Find where the given text appears and provide that cell's center as (x, y) coordinate. 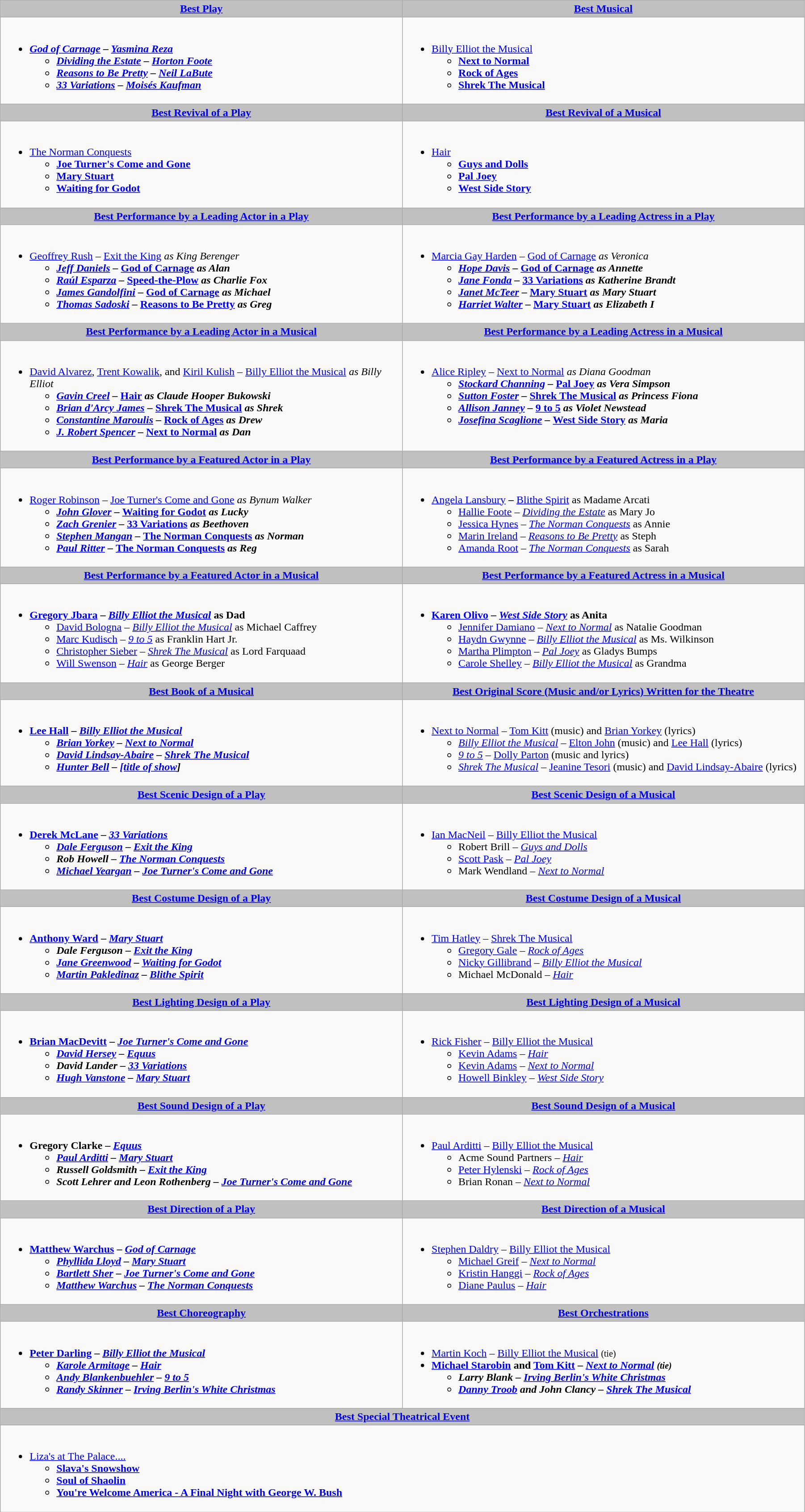
Best Direction of a Play (201, 1209)
Best Lighting Design of a Musical (604, 1002)
Best Orchestrations (604, 1313)
Paul Arditti – Billy Elliot the MusicalAcme Sound Partners – HairPeter Hylenski – Rock of AgesBrian Ronan – Next to Normal (604, 1157)
Best Performance by a Leading Actor in a Play (201, 216)
Lee Hall – Billy Elliot the MusicalBrian Yorkey – Next to NormalDavid Lindsay-Abaire – Shrek The MusicalHunter Bell – [title of show] (201, 743)
HairGuys and DollsPal JoeyWest Side Story (604, 164)
Best Performance by a Featured Actor in a Musical (201, 575)
Best Lighting Design of a Play (201, 1002)
Best Original Score (Music and/or Lyrics) Written for the Theatre (604, 691)
Best Performance by a Leading Actress in a Musical (604, 332)
Best Direction of a Musical (604, 1209)
Best Performance by a Leading Actor in a Musical (201, 332)
Best Performance by a Featured Actor in a Play (201, 459)
Best Musical (604, 9)
Matthew Warchus – God of CarnagePhyllida Lloyd – Mary StuartBartlett Sher – Joe Turner's Come and GoneMatthew Warchus – The Norman Conquests (201, 1261)
God of Carnage – Yasmina RezaDividing the Estate – Horton FooteReasons to Be Pretty – Neil LaBute33 Variations – Moisés Kaufman (201, 61)
Best Costume Design of a Play (201, 898)
Best Revival of a Play (201, 113)
Best Performance by a Featured Actress in a Play (604, 459)
Stephen Daldry – Billy Elliot the MusicalMichael Greif – Next to NormalKristin Hanggi – Rock of AgesDiane Paulus – Hair (604, 1261)
Billy Elliot the MusicalNext to NormalRock of AgesShrek The Musical (604, 61)
Anthony Ward – Mary StuartDale Ferguson – Exit the KingJane Greenwood – Waiting for GodotMartin Pakledinaz – Blithe Spirit (201, 950)
Gregory Clarke – EquusPaul Arditti – Mary StuartRussell Goldsmith – Exit the KingScott Lehrer and Leon Rothenberg – Joe Turner's Come and Gone (201, 1157)
Peter Darling – Billy Elliot the MusicalKarole Armitage – HairAndy Blankenbuehler – 9 to 5Randy Skinner – Irving Berlin's White Christmas (201, 1365)
Best Book of a Musical (201, 691)
Best Performance by a Leading Actress in a Play (604, 216)
The Norman ConquestsJoe Turner's Come and GoneMary StuartWaiting for Godot (201, 164)
Derek McLane – 33 VariationsDale Ferguson – Exit the KingRob Howell – The Norman ConquestsMichael Yeargan – Joe Turner's Come and Gone (201, 847)
Ian MacNeil – Billy Elliot the MusicalRobert Brill – Guys and DollsScott Pask – Pal JoeyMark Wendland – Next to Normal (604, 847)
Best Scenic Design of a Play (201, 795)
Best Sound Design of a Play (201, 1106)
Best Special Theatrical Event (402, 1416)
Best Performance by a Featured Actress in a Musical (604, 575)
Best Costume Design of a Musical (604, 898)
Best Play (201, 9)
Best Sound Design of a Musical (604, 1106)
Brian MacDevitt – Joe Turner's Come and GoneDavid Hersey – EquusDavid Lander – 33 VariationsHugh Vanstone – Mary Stuart (201, 1054)
Best Choreography (201, 1313)
Tim Hatley – Shrek The MusicalGregory Gale – Rock of AgesNicky Gillibrand – Billy Elliot the MusicalMichael McDonald – Hair (604, 950)
Liza's at The Palace....Slava's SnowshowSoul of Shaolin You're Welcome America - A Final Night with George W. Bush (402, 1468)
Rick Fisher – Billy Elliot the MusicalKevin Adams – HairKevin Adams – Next to NormalHowell Binkley – West Side Story (604, 1054)
Best Scenic Design of a Musical (604, 795)
Best Revival of a Musical (604, 113)
